For the text-containing cell, return its midpoint in [X, Y] coordinate format. 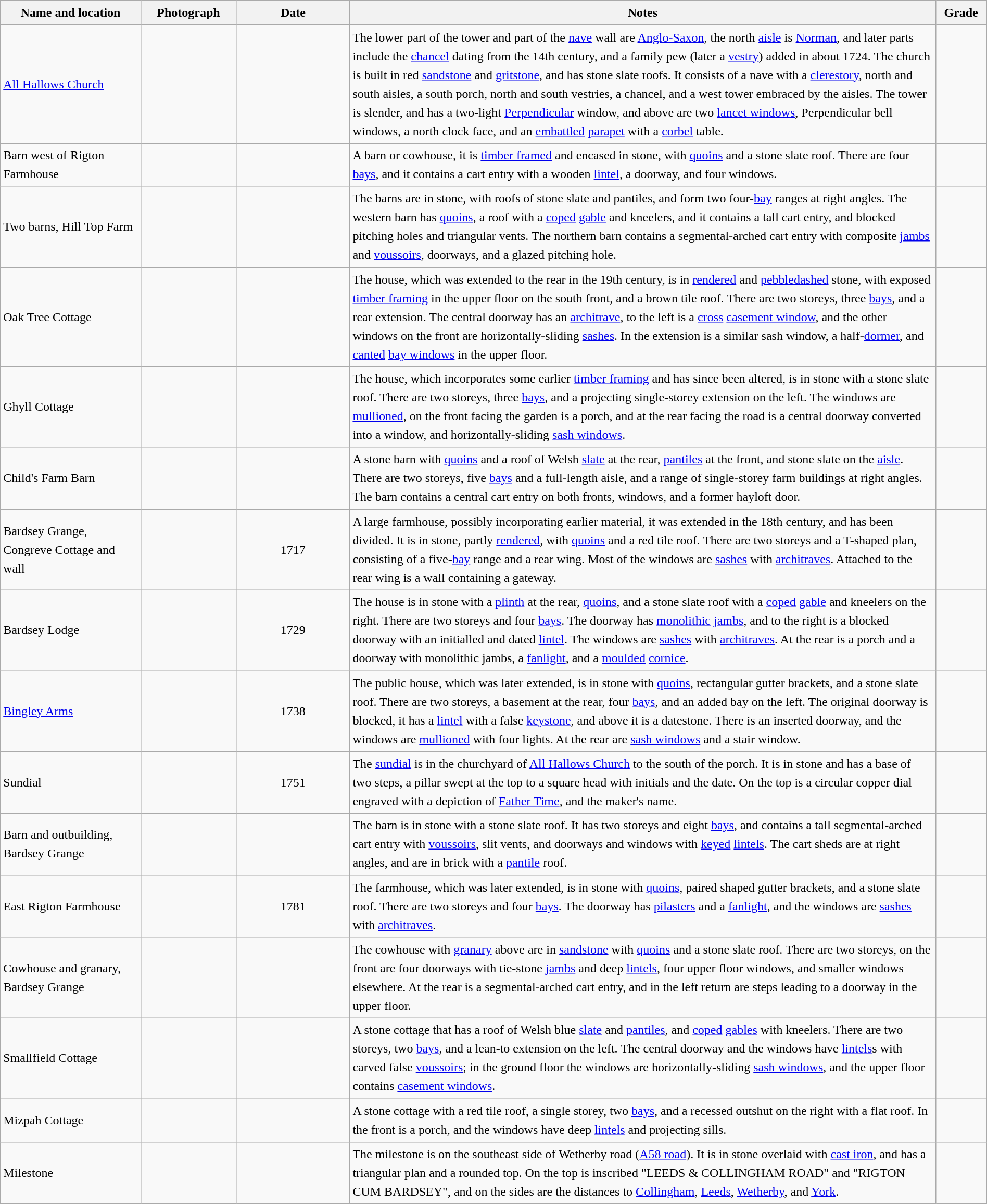
1738 [293, 711]
Photograph [188, 12]
Ghyll Cottage [71, 407]
1717 [293, 550]
Smallfield Cottage [71, 1059]
Barn and outbuilding,Bardsey Grange [71, 844]
Milestone [71, 1173]
Name and location [71, 12]
All Hallows Church [71, 84]
1781 [293, 907]
Mizpah Cottage [71, 1120]
Sundial [71, 782]
1729 [293, 630]
1751 [293, 782]
East Rigton Farmhouse [71, 907]
Cowhouse and granary,Bardsey Grange [71, 978]
Bardsey Grange, Congreve Cottage and wall [71, 550]
Child's Farm Barn [71, 478]
Grade [961, 12]
Bardsey Lodge [71, 630]
Bingley Arms [71, 711]
Date [293, 12]
Barn west of Rigton Farmhouse [71, 164]
Oak Tree Cottage [71, 316]
Notes [642, 12]
Two barns, Hill Top Farm [71, 227]
